Scan for the cell matching the given text and deliver its (x, y) coordinate at center. 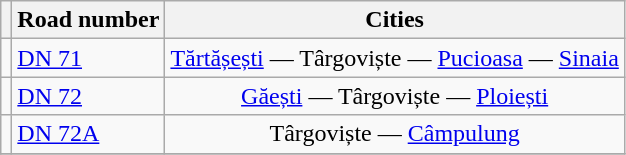
DN 71 (88, 58)
DN 72 (88, 96)
Găești — Târgoviște — Ploiești (394, 96)
Târgoviște — Câmpulung (394, 134)
Cities (394, 20)
Road number (88, 20)
Tărtășești — Târgoviște — Pucioasa — Sinaia (394, 58)
DN 72A (88, 134)
